Pinpoint the cell where the given text exists, returning its [x, y] midpoint coordinate. 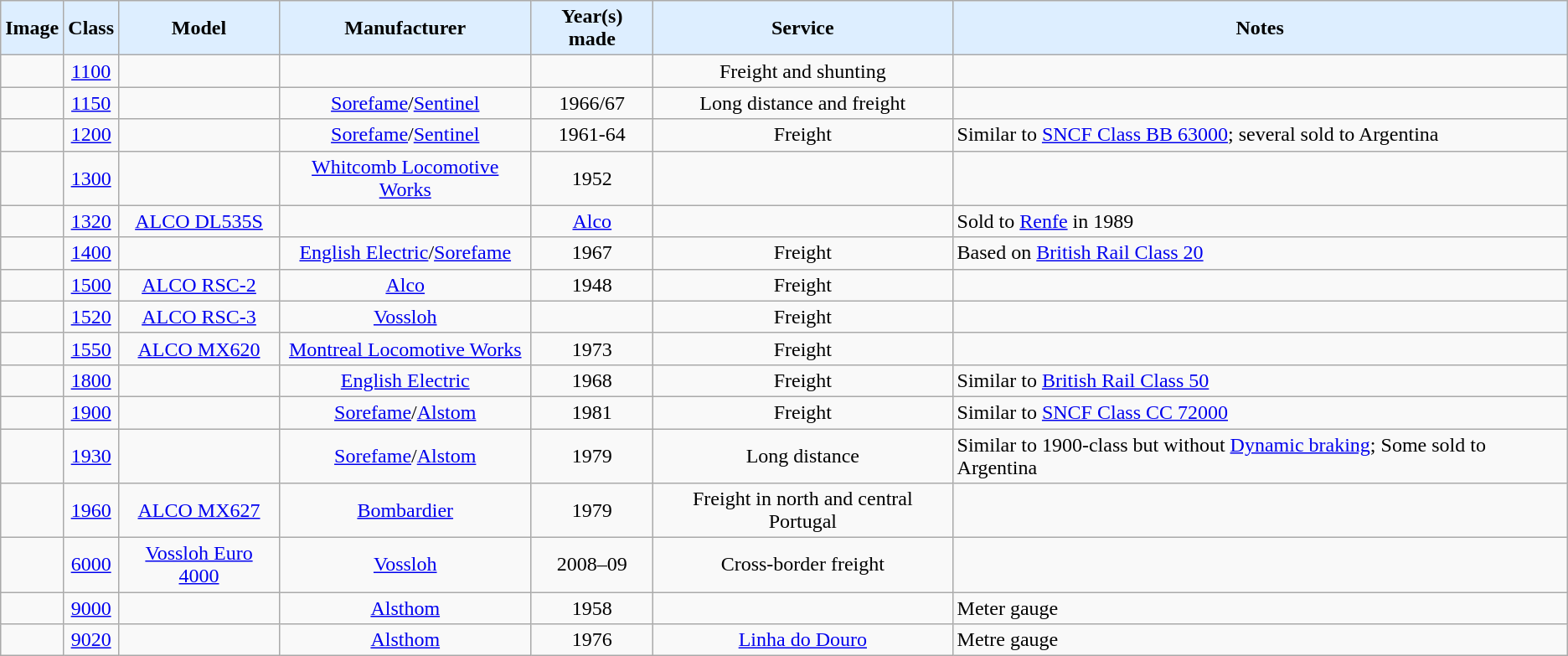
Based on British Rail Class 20 [1260, 253]
1150 [91, 103]
ALCO MX627 [199, 511]
1973 [592, 349]
1320 [91, 221]
1300 [91, 178]
Bombardier [405, 511]
1520 [91, 317]
1952 [592, 178]
ALCO MX620 [199, 349]
Freight and shunting [802, 71]
Similar to British Rail Class 50 [1260, 380]
1976 [592, 640]
Freight in north and central Portugal [802, 511]
Whitcomb Locomotive Works [405, 178]
Image [32, 28]
ALCO RSC-2 [199, 285]
1966/67 [592, 103]
1200 [91, 135]
9000 [91, 608]
Similar to 1900-class but without Dynamic braking; Some sold to Argentina [1260, 456]
1948 [592, 285]
1500 [91, 285]
Montreal Locomotive Works [405, 349]
English Electric [405, 380]
Similar to SNCF Class CC 72000 [1260, 412]
1968 [592, 380]
1981 [592, 412]
1958 [592, 608]
ALCO DL535S [199, 221]
Vossloh Euro 4000 [199, 565]
Linha do Douro [802, 640]
English Electric/Sorefame [405, 253]
Notes [1260, 28]
Metre gauge [1260, 640]
Cross-border freight [802, 565]
1960 [91, 511]
Long distance and freight [802, 103]
6000 [91, 565]
Similar to SNCF Class BB 63000; several sold to Argentina [1260, 135]
Year(s) made [592, 28]
1930 [91, 456]
Service [802, 28]
1800 [91, 380]
Long distance [802, 456]
1967 [592, 253]
Class [91, 28]
2008–09 [592, 565]
1400 [91, 253]
1100 [91, 71]
Sold to Renfe in 1989 [1260, 221]
1961-64 [592, 135]
Manufacturer [405, 28]
Meter gauge [1260, 608]
1550 [91, 349]
ALCO RSC-3 [199, 317]
Model [199, 28]
1900 [91, 412]
9020 [91, 640]
